Find where the given text appears and provide that cell's center as [x, y] coordinate. 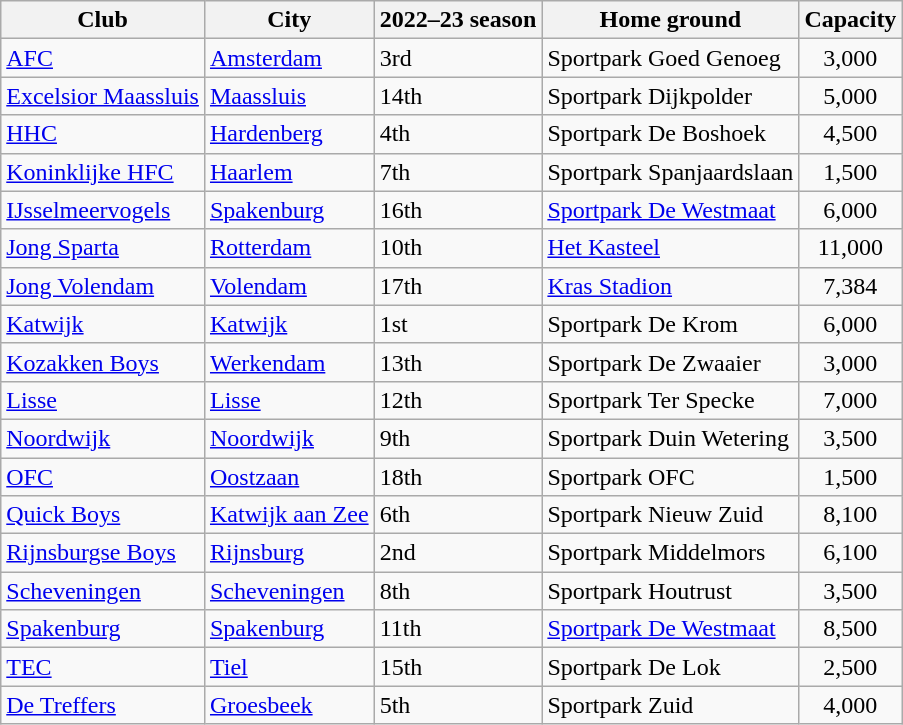
Sportpark Dijkpolder [670, 96]
3rd [458, 58]
OFC [103, 477]
Sportpark De Boshoek [670, 134]
5,000 [850, 96]
1st [458, 324]
15th [458, 667]
Maassluis [289, 96]
Tiel [289, 667]
Sportpark Nieuw Zuid [670, 515]
4,000 [850, 705]
HHC [103, 134]
Home ground [670, 20]
16th [458, 210]
Sportpark Goed Genoeg [670, 58]
Quick Boys [103, 515]
Sportpark De Krom [670, 324]
Sportpark Spanjaardslaan [670, 172]
AFC [103, 58]
18th [458, 477]
6,100 [850, 553]
11,000 [850, 248]
Sportpark Middelmors [670, 553]
Koninklijke HFC [103, 172]
Katwijk aan Zee [289, 515]
5th [458, 705]
Hardenberg [289, 134]
IJsselmeervogels [103, 210]
2022–23 season [458, 20]
Kras Stadion [670, 286]
Sportpark Duin Wetering [670, 438]
4th [458, 134]
8,100 [850, 515]
Sportpark OFC [670, 477]
Werkendam [289, 362]
City [289, 20]
Haarlem [289, 172]
Het Kasteel [670, 248]
TEC [103, 667]
Kozakken Boys [103, 362]
11th [458, 629]
10th [458, 248]
Rotterdam [289, 248]
Sportpark Ter Specke [670, 400]
Oostzaan [289, 477]
Jong Volendam [103, 286]
Excelsior Maassluis [103, 96]
14th [458, 96]
8th [458, 591]
Club [103, 20]
9th [458, 438]
Sportpark De Zwaaier [670, 362]
13th [458, 362]
7,000 [850, 400]
Sportpark Zuid [670, 705]
2nd [458, 553]
Rijnsburg [289, 553]
7,384 [850, 286]
De Treffers [103, 705]
Jong Sparta [103, 248]
6th [458, 515]
8,500 [850, 629]
Volendam [289, 286]
Groesbeek [289, 705]
Sportpark De Lok [670, 667]
Amsterdam [289, 58]
12th [458, 400]
2,500 [850, 667]
Capacity [850, 20]
17th [458, 286]
4,500 [850, 134]
7th [458, 172]
Rijnsburgse Boys [103, 553]
Sportpark Houtrust [670, 591]
